From the cell containing the given text, extract its center point as [x, y] coordinate. 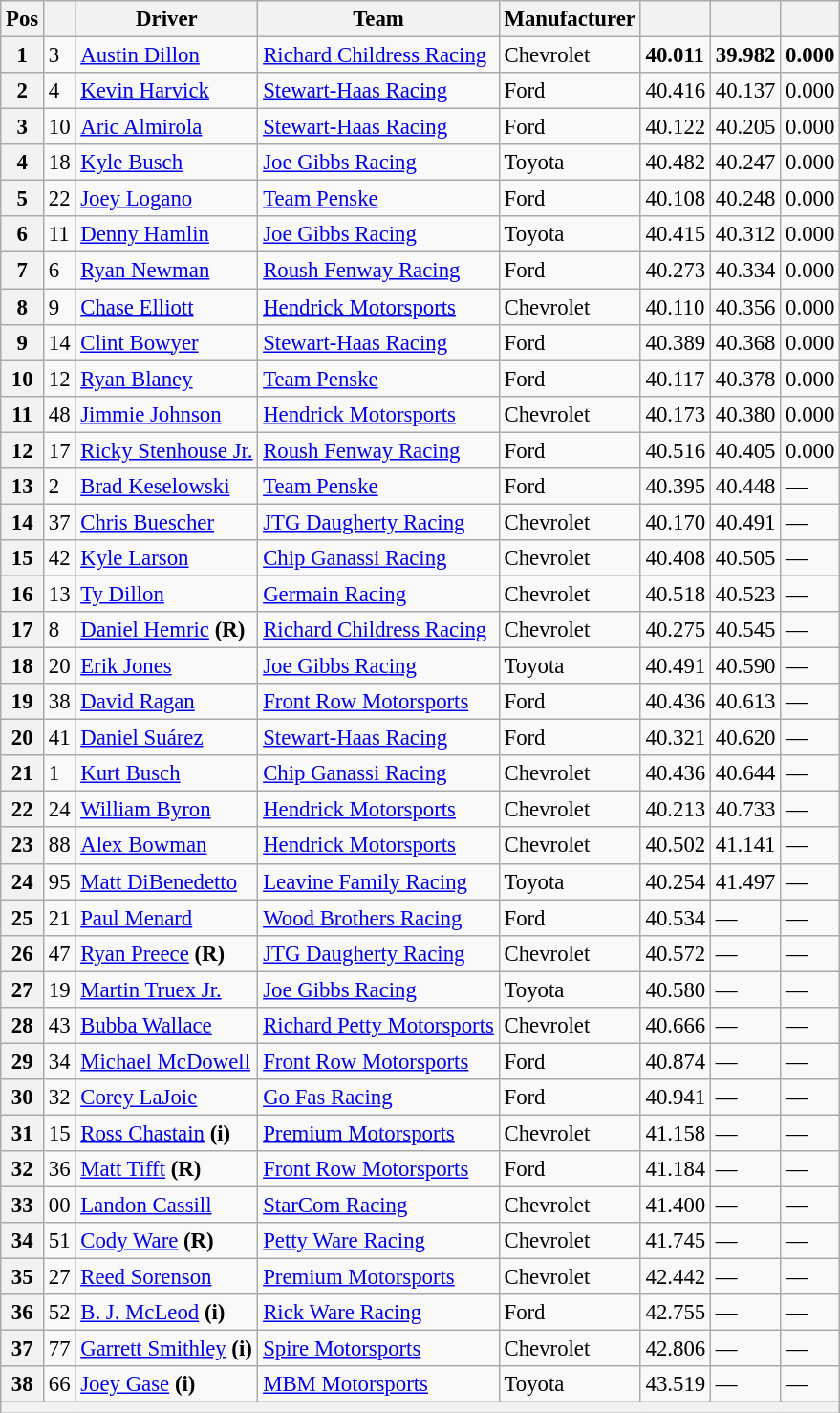
Kurt Busch [166, 773]
Clint Bowyer [166, 342]
Cody Ware (R) [166, 1241]
Ross Chastain (i) [166, 1133]
40.518 [675, 594]
40.395 [675, 487]
Kevin Harvick [166, 91]
Joey Gase (i) [166, 1385]
77 [59, 1349]
42.755 [675, 1313]
41.497 [745, 881]
Go Fas Racing [378, 1098]
40.110 [675, 307]
41.184 [675, 1169]
41 [59, 738]
42.806 [675, 1349]
40.011 [675, 55]
25 [23, 918]
Kyle Larson [166, 558]
40.572 [675, 953]
40.117 [675, 379]
Corey LaJoie [166, 1098]
35 [23, 1277]
40.874 [675, 1061]
40.534 [675, 918]
00 [59, 1206]
Matt Tifft (R) [166, 1169]
40.254 [675, 881]
40.482 [675, 163]
95 [59, 881]
40.448 [745, 487]
Chase Elliott [166, 307]
88 [59, 846]
40.380 [745, 414]
48 [59, 414]
33 [23, 1206]
40.644 [745, 773]
28 [23, 1026]
Matt DiBenedetto [166, 881]
42 [59, 558]
40.941 [675, 1098]
B. J. McLeod (i) [166, 1313]
31 [23, 1133]
40.368 [745, 342]
40.247 [745, 163]
66 [59, 1385]
40.170 [675, 522]
Ryan Blaney [166, 379]
Ryan Newman [166, 271]
Martin Truex Jr. [166, 989]
Ty Dillon [166, 594]
Pos [23, 19]
Landon Cassill [166, 1206]
Michael McDowell [166, 1061]
40.321 [675, 738]
40.516 [675, 450]
40.408 [675, 558]
MBM Motorsports [378, 1385]
40.275 [675, 630]
40.666 [675, 1026]
41.141 [745, 846]
Garrett Smithley (i) [166, 1349]
Alex Bowman [166, 846]
40.545 [745, 630]
40.502 [675, 846]
42.442 [675, 1277]
Joey Logano [166, 199]
40.356 [745, 307]
Driver [166, 19]
40.416 [675, 91]
40.122 [675, 127]
23 [23, 846]
40.108 [675, 199]
Wood Brothers Racing [378, 918]
Daniel Suárez [166, 738]
Manufacturer [570, 19]
41.400 [675, 1206]
40.405 [745, 450]
Leavine Family Racing [378, 881]
41.158 [675, 1133]
40.620 [745, 738]
47 [59, 953]
40.505 [745, 558]
16 [23, 594]
Richard Petty Motorsports [378, 1026]
51 [59, 1241]
40.173 [675, 414]
41.745 [675, 1241]
52 [59, 1313]
40.415 [675, 234]
Austin Dillon [166, 55]
39.982 [745, 55]
William Byron [166, 810]
40.273 [675, 271]
Team [378, 19]
30 [23, 1098]
Petty Ware Racing [378, 1241]
Denny Hamlin [166, 234]
43 [59, 1026]
Germain Racing [378, 594]
Aric Almirola [166, 127]
40.733 [745, 810]
26 [23, 953]
Reed Sorenson [166, 1277]
40.205 [745, 127]
29 [23, 1061]
40.312 [745, 234]
Bubba Wallace [166, 1026]
40.137 [745, 91]
40.613 [745, 702]
43.519 [675, 1385]
40.213 [675, 810]
StarCom Racing [378, 1206]
Chris Buescher [166, 522]
40.590 [745, 666]
David Ragan [166, 702]
7 [23, 271]
Kyle Busch [166, 163]
Daniel Hemric (R) [166, 630]
Ryan Preece (R) [166, 953]
Ricky Stenhouse Jr. [166, 450]
Rick Ware Racing [378, 1313]
Spire Motorsports [378, 1349]
Brad Keselowski [166, 487]
Erik Jones [166, 666]
40.523 [745, 594]
5 [23, 199]
40.378 [745, 379]
40.248 [745, 199]
40.389 [675, 342]
40.580 [675, 989]
40.334 [745, 271]
Jimmie Johnson [166, 414]
Paul Menard [166, 918]
